Return the [X, Y] coordinate for the center point of the cell that contains the specified text.  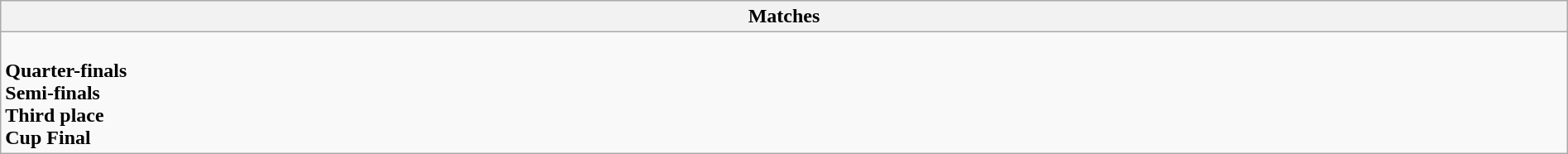
Matches [784, 17]
Quarter-finals Semi-finals Third place Cup Final [784, 93]
